Capture the cell that displays the provided text and extract its (x, y) central coordinate. 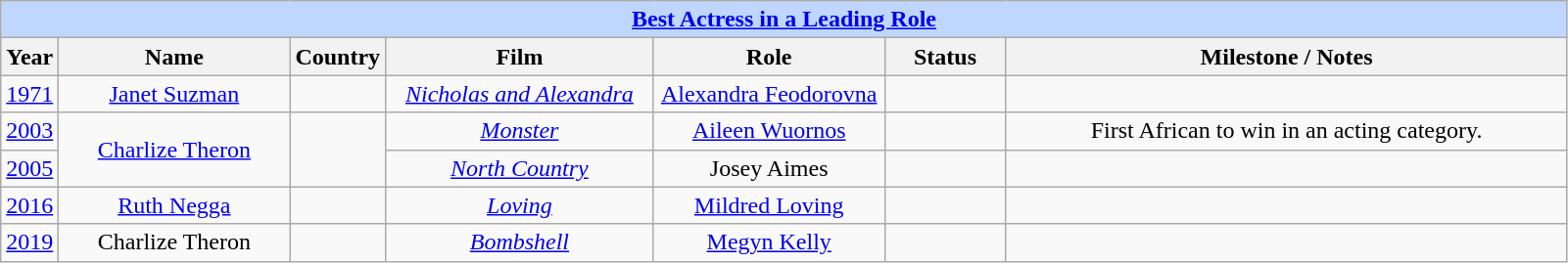
2016 (29, 205)
Nicholas and Alexandra (520, 94)
2019 (29, 242)
Megyn Kelly (769, 242)
Country (338, 57)
2003 (29, 131)
First African to win in an acting category. (1287, 131)
Monster (520, 131)
Mildred Loving (769, 205)
Role (769, 57)
Bombshell (520, 242)
Best Actress in a Leading Role (784, 20)
Status (945, 57)
Aileen Wuornos (769, 131)
2005 (29, 168)
Name (174, 57)
Loving (520, 205)
Film (520, 57)
Janet Suzman (174, 94)
Ruth Negga (174, 205)
Milestone / Notes (1287, 57)
Alexandra Feodorovna (769, 94)
1971 (29, 94)
Year (29, 57)
Josey Aimes (769, 168)
North Country (520, 168)
